Locate the cell with the specified text and output its (x, y) center coordinate. 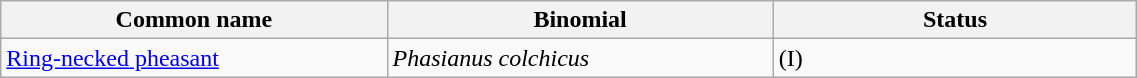
Binomial (580, 20)
Phasianus colchicus (580, 58)
Ring-necked pheasant (194, 58)
(I) (955, 58)
Common name (194, 20)
Status (955, 20)
